Search for the cell housing the specified text and yield its (x, y) center coordinate. 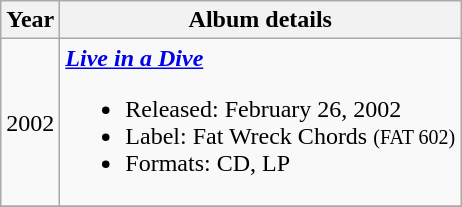
2002 (30, 122)
Live in a DiveReleased: February 26, 2002Label: Fat Wreck Chords (FAT 602)Formats: CD, LP (260, 122)
Year (30, 20)
Album details (260, 20)
